Scan for the cell matching the given text and deliver its [x, y] coordinate at center. 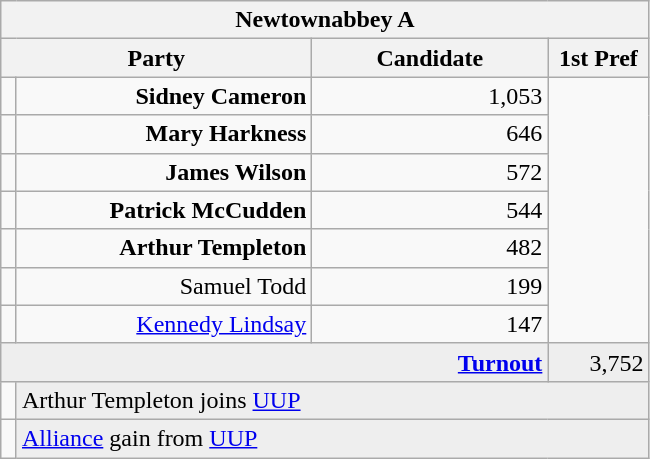
Samuel Todd [164, 286]
147 [430, 324]
Mary Harkness [164, 134]
3,752 [598, 362]
Arthur Templeton joins UUP [332, 400]
Candidate [430, 58]
Arthur Templeton [164, 248]
199 [430, 286]
1st Pref [598, 58]
Sidney Cameron [164, 96]
Patrick McCudden [164, 210]
1,053 [430, 96]
Kennedy Lindsay [164, 324]
544 [430, 210]
Turnout [274, 362]
Alliance gain from UUP [332, 438]
James Wilson [164, 172]
Party [156, 58]
646 [430, 134]
Newtownabbey A [325, 20]
482 [430, 248]
572 [430, 172]
